Return the (x, y) coordinate for the center point of the cell that contains the specified text.  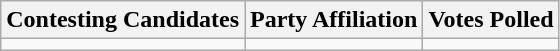
Contesting Candidates (123, 20)
Party Affiliation (334, 20)
Votes Polled (491, 20)
